Search for the cell housing the specified text and yield its (X, Y) center coordinate. 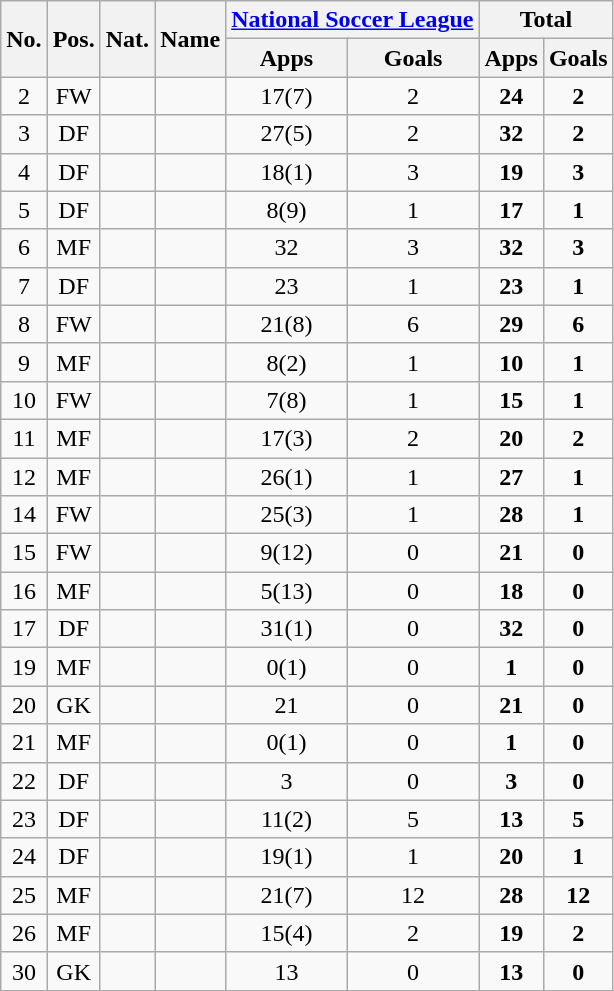
25(3) (287, 515)
22 (24, 781)
16 (24, 591)
25 (24, 895)
27 (511, 477)
19(1) (287, 857)
27(5) (287, 134)
11 (24, 438)
Name (190, 39)
14 (24, 515)
17(7) (287, 96)
Nat. (127, 39)
Pos. (74, 39)
18 (511, 591)
15(4) (287, 933)
4 (24, 172)
26 (24, 933)
No. (24, 39)
26(1) (287, 477)
8(9) (287, 210)
Total (546, 20)
5(13) (287, 591)
17(3) (287, 438)
11(2) (287, 819)
9(12) (287, 553)
21(7) (287, 895)
21(8) (287, 324)
9 (24, 362)
8 (24, 324)
8(2) (287, 362)
31(1) (287, 629)
18(1) (287, 172)
National Soccer League (352, 20)
29 (511, 324)
7(8) (287, 400)
7 (24, 286)
30 (24, 971)
